Provide the (X, Y) coordinate of the cell's center where the given text is located.  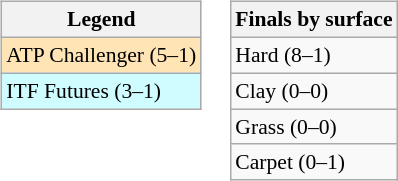
ITF Futures (3–1) (101, 91)
Finals by surface (314, 20)
Hard (8–1) (314, 55)
Grass (0–0) (314, 127)
Carpet (0–1) (314, 162)
ATP Challenger (5–1) (101, 55)
Legend (101, 20)
Clay (0–0) (314, 91)
